Output the [X, Y] coordinate of the center of the cell containing the given text.  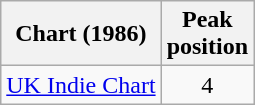
UK Indie Chart [81, 85]
Peakposition [207, 34]
Chart (1986) [81, 34]
4 [207, 85]
